Return the (x, y) coordinate for the center point of the cell that contains the specified text.  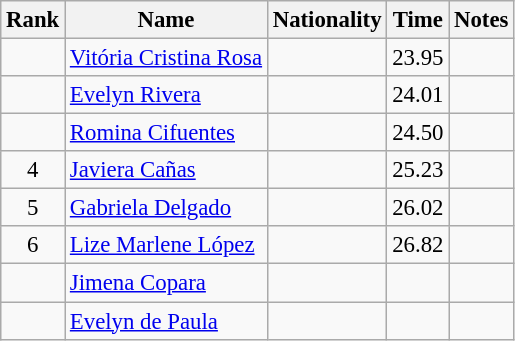
Lize Marlene López (166, 245)
Evelyn de Paula (166, 321)
Vitória Cristina Rosa (166, 58)
24.50 (418, 133)
Gabriela Delgado (166, 208)
24.01 (418, 95)
Nationality (326, 20)
Rank (33, 20)
4 (33, 170)
Javiera Cañas (166, 170)
26.82 (418, 245)
23.95 (418, 58)
Jimena Copara (166, 283)
25.23 (418, 170)
Notes (482, 20)
6 (33, 245)
Time (418, 20)
Evelyn Rivera (166, 95)
26.02 (418, 208)
Romina Cifuentes (166, 133)
5 (33, 208)
Name (166, 20)
